Locate the cell with the specified text and output its [x, y] center coordinate. 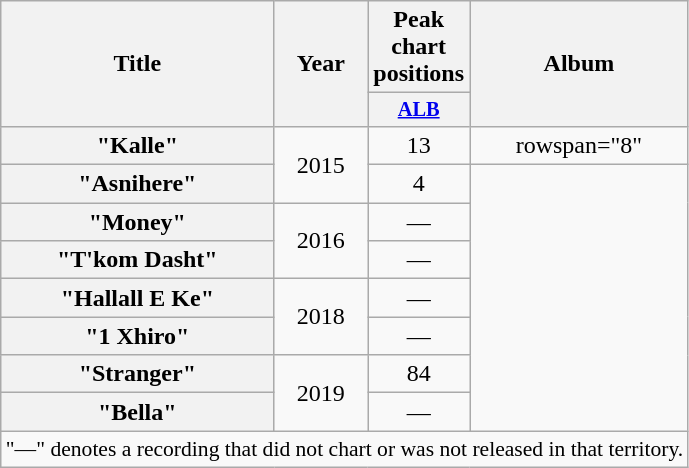
4 [419, 184]
13 [419, 145]
"1 Xhiro" [138, 336]
"Hallall E Ke" [138, 298]
"Asnihere" [138, 184]
"Money" [138, 222]
2019 [321, 393]
Peakchart positions [419, 47]
"Kalle" [138, 145]
Title [138, 64]
ALB [419, 110]
Album [580, 64]
2015 [321, 164]
Year [321, 64]
84 [419, 374]
"Bella" [138, 412]
"Stranger" [138, 374]
2018 [321, 317]
"T'kom Dasht" [138, 260]
"—" denotes a recording that did not chart or was not released in that territory. [345, 449]
2016 [321, 241]
rowspan="8" [580, 145]
